Extract the [X, Y] coordinate from the center of the cell holding the provided text.  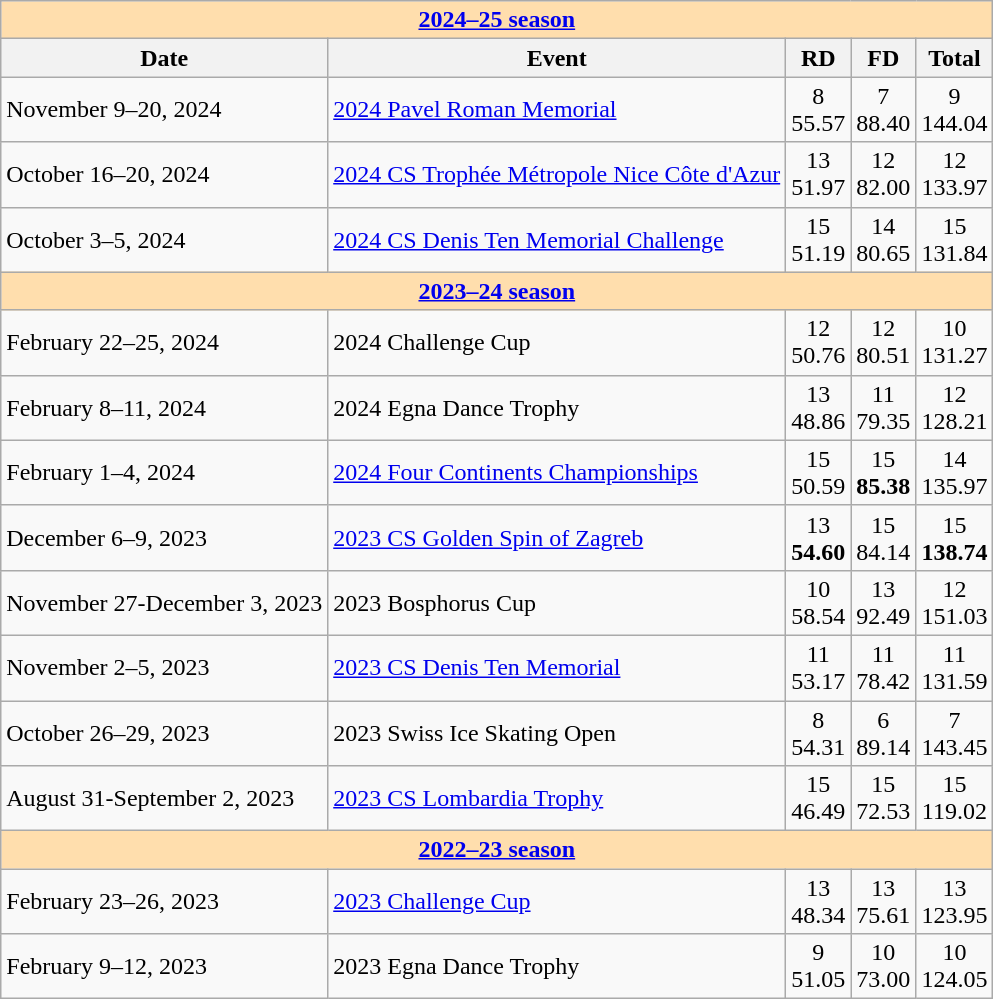
Total [954, 58]
15 131.84 [954, 240]
October 3–5, 2024 [164, 240]
November 27-December 3, 2023 [164, 602]
FD [884, 58]
15 46.49 [818, 798]
15 119.02 [954, 798]
2023 Challenge Cup [557, 902]
2022–23 season [497, 850]
2024 Four Continents Championships [557, 472]
7 88.40 [884, 110]
10 131.27 [954, 342]
11 78.42 [884, 668]
12 82.00 [884, 174]
15 51.19 [818, 240]
11 131.59 [954, 668]
8 55.57 [818, 110]
9 51.05 [818, 966]
February 1–4, 2024 [164, 472]
15 72.53 [884, 798]
6 89.14 [884, 732]
13 123.95 [954, 902]
2023 Bosphorus Cup [557, 602]
9 144.04 [954, 110]
February 8–11, 2024 [164, 408]
12 133.97 [954, 174]
November 9–20, 2024 [164, 110]
October 26–29, 2023 [164, 732]
February 9–12, 2023 [164, 966]
15 85.38 [884, 472]
October 16–20, 2024 [164, 174]
13 48.86 [818, 408]
December 6–9, 2023 [164, 538]
2023–24 season [497, 291]
13 92.49 [884, 602]
11 79.35 [884, 408]
13 75.61 [884, 902]
15 50.59 [818, 472]
14 135.97 [954, 472]
14 80.65 [884, 240]
7 143.45 [954, 732]
12 151.03 [954, 602]
February 22–25, 2024 [164, 342]
12 80.51 [884, 342]
Event [557, 58]
12 128.21 [954, 408]
10 73.00 [884, 966]
8 54.31 [818, 732]
November 2–5, 2023 [164, 668]
13 48.34 [818, 902]
13 51.97 [818, 174]
13 54.60 [818, 538]
August 31-September 2, 2023 [164, 798]
2024 Egna Dance Trophy [557, 408]
February 23–26, 2023 [164, 902]
2024–25 season [497, 20]
2024 CS Denis Ten Memorial Challenge [557, 240]
2023 Swiss Ice Skating Open [557, 732]
12 50.76 [818, 342]
2023 Egna Dance Trophy [557, 966]
2023 CS Golden Spin of Zagreb [557, 538]
2023 CS Denis Ten Memorial [557, 668]
15 138.74 [954, 538]
2024 Challenge Cup [557, 342]
10 124.05 [954, 966]
RD [818, 58]
15 84.14 [884, 538]
2023 CS Lombardia Trophy [557, 798]
11 53.17 [818, 668]
10 58.54 [818, 602]
2024 Pavel Roman Memorial [557, 110]
2024 CS Trophée Métropole Nice Côte d'Azur [557, 174]
Date [164, 58]
